Pinpoint the cell where the given text exists, returning its [X, Y] midpoint coordinate. 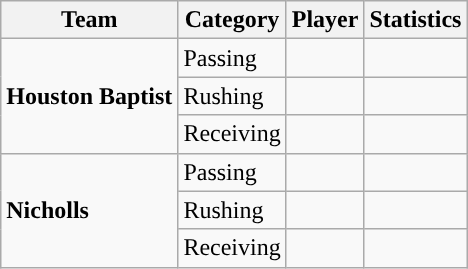
Nicholls [90, 210]
Category [232, 20]
Player [325, 20]
Statistics [416, 20]
Team [90, 20]
Houston Baptist [90, 96]
